Identify which cell holds the provided text, then report its (X, Y) central coordinate. 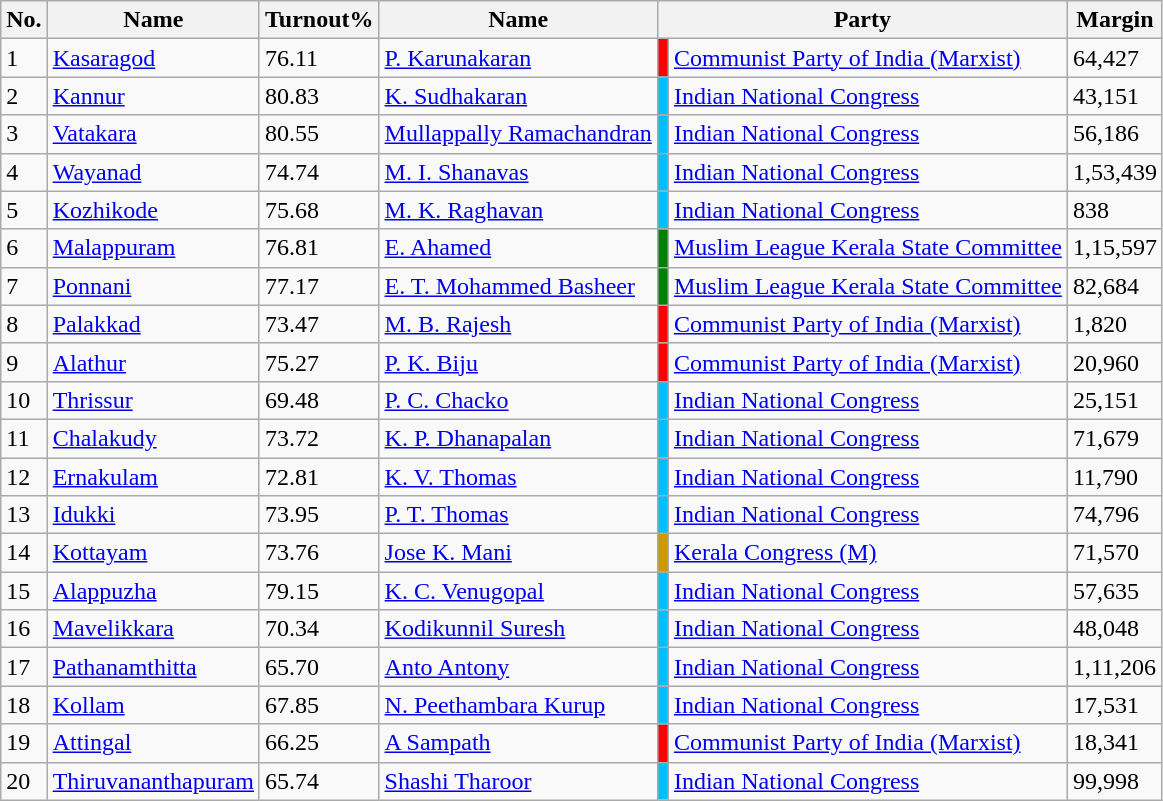
Ernakulam (153, 477)
70.34 (319, 629)
Mavelikkara (153, 629)
5 (24, 210)
3 (24, 134)
71,570 (1114, 553)
65.70 (319, 667)
13 (24, 515)
E. Ahamed (518, 248)
73.72 (319, 438)
1,11,206 (1114, 667)
65.74 (319, 781)
K. C. Venugopal (518, 591)
Margin (1114, 20)
Attingal (153, 743)
Wayanad (153, 172)
4 (24, 172)
12 (24, 477)
P. K. Biju (518, 362)
72.81 (319, 477)
Turnout% (319, 20)
P. Karunakaran (518, 58)
K. P. Dhanapalan (518, 438)
79.15 (319, 591)
99,998 (1114, 781)
73.47 (319, 324)
M. K. Raghavan (518, 210)
Palakkad (153, 324)
Thrissur (153, 400)
75.68 (319, 210)
20,960 (1114, 362)
7 (24, 286)
Kozhikode (153, 210)
76.81 (319, 248)
Alathur (153, 362)
8 (24, 324)
K. Sudhakaran (518, 96)
73.76 (319, 553)
P. C. Chacko (518, 400)
Idukki (153, 515)
Jose K. Mani (518, 553)
80.83 (319, 96)
19 (24, 743)
1 (24, 58)
17,531 (1114, 705)
Kodikunnil Suresh (518, 629)
74,796 (1114, 515)
10 (24, 400)
Kerala Congress (M) (868, 553)
43,151 (1114, 96)
A Sampath (518, 743)
11,790 (1114, 477)
Party (862, 20)
25,151 (1114, 400)
Kasaragod (153, 58)
76.11 (319, 58)
Thiruvananthapuram (153, 781)
E. T. Mohammed Basheer (518, 286)
Mullappally Ramachandran (518, 134)
71,679 (1114, 438)
73.95 (319, 515)
20 (24, 781)
67.85 (319, 705)
75.27 (319, 362)
Kollam (153, 705)
2 (24, 96)
9 (24, 362)
11 (24, 438)
Kottayam (153, 553)
66.25 (319, 743)
77.17 (319, 286)
Shashi Tharoor (518, 781)
16 (24, 629)
18,341 (1114, 743)
17 (24, 667)
K. V. Thomas (518, 477)
56,186 (1114, 134)
M. I. Shanavas (518, 172)
Malappuram (153, 248)
Pathanamthitta (153, 667)
Chalakudy (153, 438)
Ponnani (153, 286)
838 (1114, 210)
1,820 (1114, 324)
14 (24, 553)
15 (24, 591)
M. B. Rajesh (518, 324)
69.48 (319, 400)
Kannur (153, 96)
Alappuzha (153, 591)
80.55 (319, 134)
1,53,439 (1114, 172)
P. T. Thomas (518, 515)
Anto Antony (518, 667)
1,15,597 (1114, 248)
18 (24, 705)
64,427 (1114, 58)
6 (24, 248)
74.74 (319, 172)
N. Peethambara Kurup (518, 705)
48,048 (1114, 629)
Vatakara (153, 134)
57,635 (1114, 591)
82,684 (1114, 286)
No. (24, 20)
